Return (X, Y) of the center of cell containing provided text 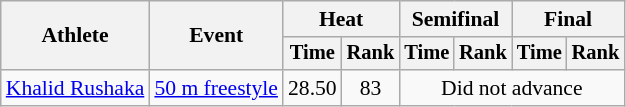
50 m freestyle (216, 88)
Athlete (76, 36)
Khalid Rushaka (76, 88)
Heat (341, 19)
28.50 (312, 88)
Semifinal (455, 19)
Final (568, 19)
Event (216, 36)
83 (371, 88)
Did not advance (512, 88)
